Output the (x, y) coordinate of the center of the cell containing the given text.  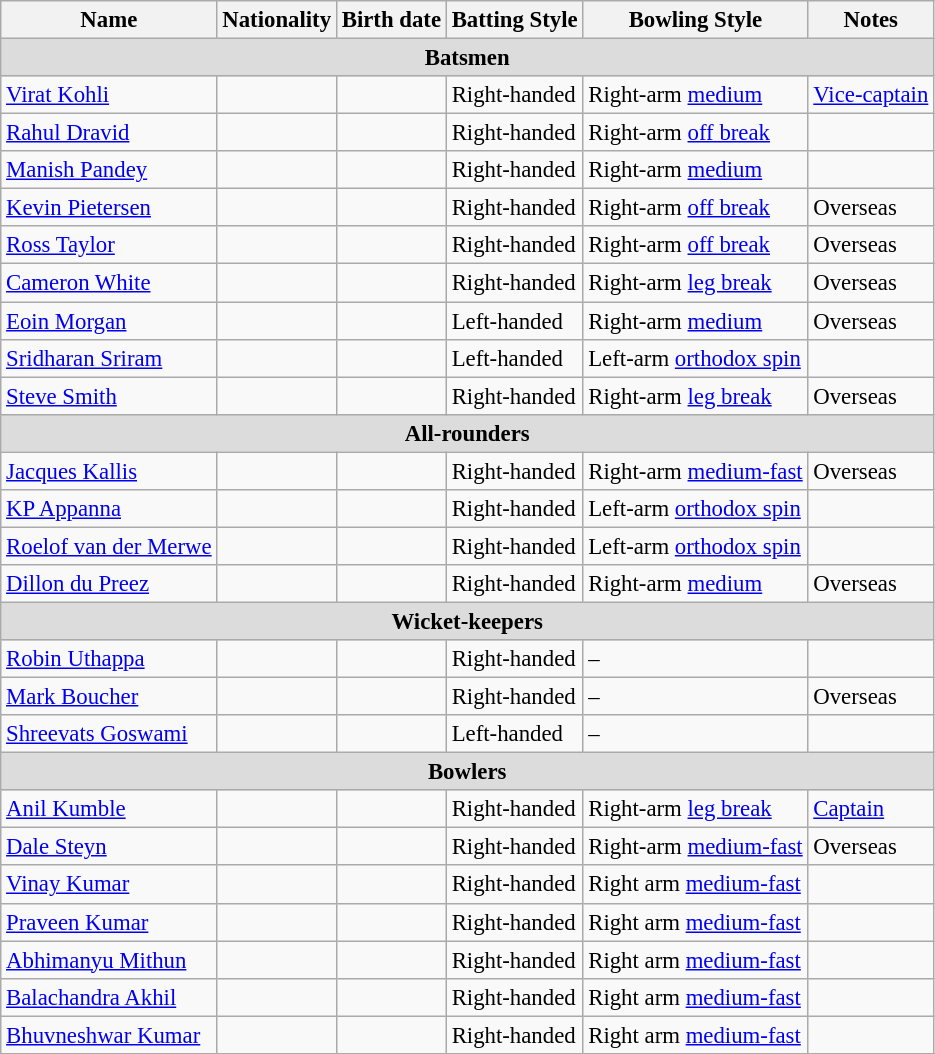
Virat Kohli (109, 95)
Sridharan Sriram (109, 358)
Nationality (276, 20)
Batsmen (468, 58)
Robin Uthappa (109, 659)
Bhuvneshwar Kumar (109, 1035)
Ross Taylor (109, 245)
Balachandra Akhil (109, 997)
Vice-captain (871, 95)
Roelof van der Merwe (109, 546)
Kevin Pietersen (109, 208)
Captain (871, 809)
Abhimanyu Mithun (109, 960)
Shreevats Goswami (109, 734)
Vinay Kumar (109, 885)
Manish Pandey (109, 170)
Anil Kumble (109, 809)
Cameron White (109, 283)
Mark Boucher (109, 697)
All-rounders (468, 433)
Eoin Morgan (109, 321)
Dale Steyn (109, 847)
Birth date (391, 20)
Name (109, 20)
Batting Style (514, 20)
Notes (871, 20)
Bowling Style (696, 20)
Praveen Kumar (109, 922)
KP Appanna (109, 509)
Bowlers (468, 772)
Wicket-keepers (468, 621)
Rahul Dravid (109, 133)
Jacques Kallis (109, 471)
Dillon du Preez (109, 584)
Steve Smith (109, 396)
